Detect which cell encompasses the target text, then output its (X, Y) center coordinate. 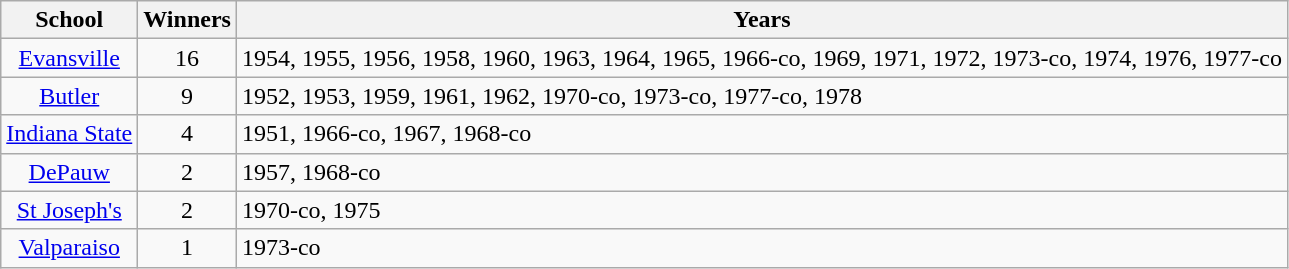
1 (188, 248)
1957, 1968-co (762, 172)
1973-co (762, 248)
Years (762, 20)
16 (188, 58)
1970-co, 1975 (762, 210)
9 (188, 96)
DePauw (70, 172)
Valparaiso (70, 248)
Butler (70, 96)
Evansville (70, 58)
Indiana State (70, 134)
Winners (188, 20)
1954, 1955, 1956, 1958, 1960, 1963, 1964, 1965, 1966-co, 1969, 1971, 1972, 1973-co, 1974, 1976, 1977-co (762, 58)
1951, 1966-co, 1967, 1968-co (762, 134)
1952, 1953, 1959, 1961, 1962, 1970-co, 1973-co, 1977-co, 1978 (762, 96)
St Joseph's (70, 210)
4 (188, 134)
School (70, 20)
